Return (x, y) of the center of cell containing provided text 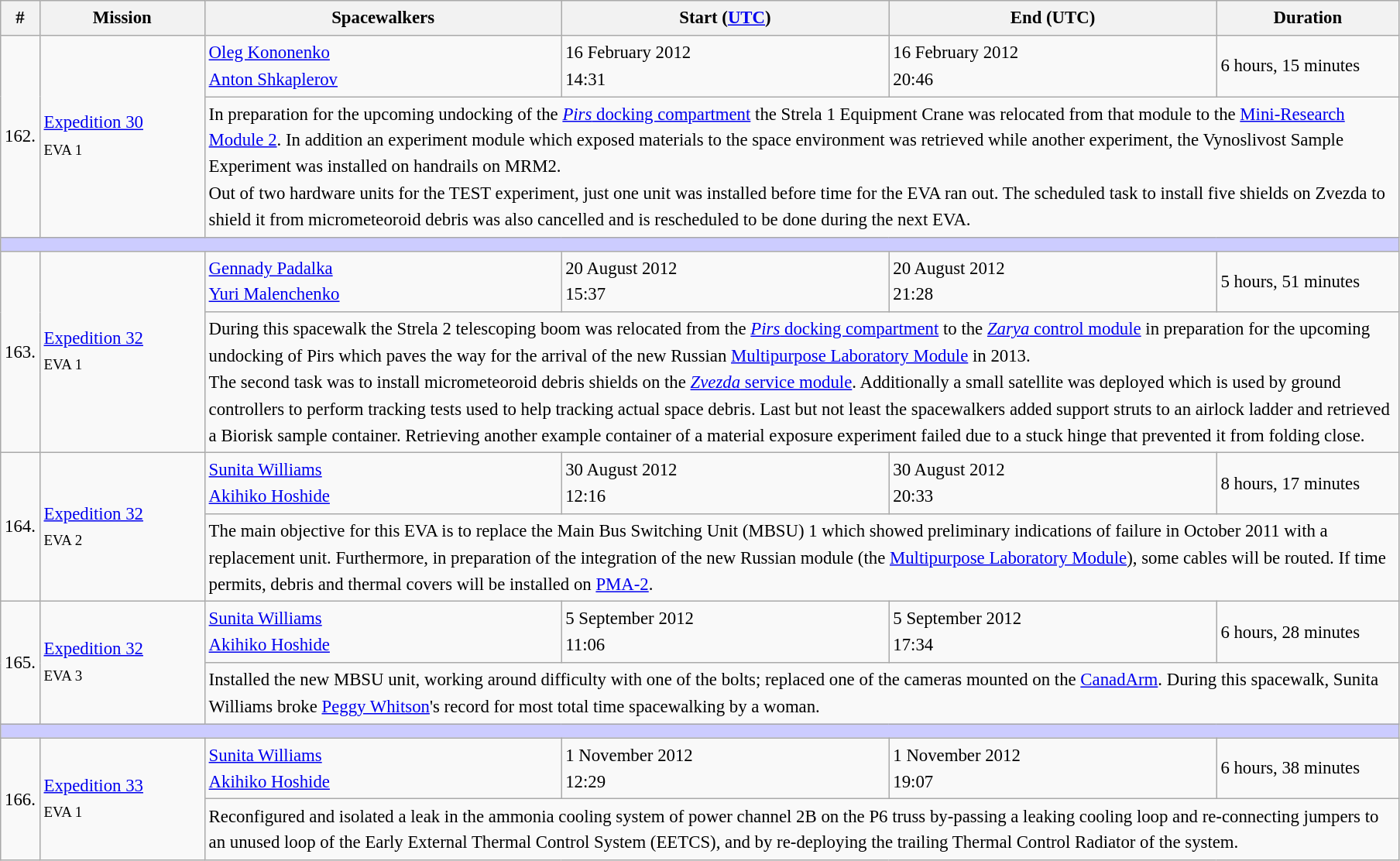
162. (20, 136)
20 August 201221:28 (1053, 282)
Mission (122, 19)
16 February 201220:46 (1053, 67)
164. (20, 527)
163. (20, 352)
30 August 201220:33 (1053, 483)
1 November 201212:29 (725, 768)
6 hours, 38 minutes (1308, 768)
6 hours, 28 minutes (1308, 632)
Duration (1308, 19)
Spacewalkers (383, 19)
Oleg Kononenko Anton Shkaplerov (383, 67)
Start (UTC) (725, 19)
End (UTC) (1053, 19)
5 September 201211:06 (725, 632)
Expedition 32EVA 1 (122, 352)
20 August 201215:37 (725, 282)
Gennady Padalka Yuri Malenchenko (383, 282)
Expedition 30EVA 1 (122, 136)
165. (20, 663)
# (20, 19)
Expedition 32EVA 2 (122, 527)
1 November 201219:07 (1053, 768)
30 August 201212:16 (725, 483)
Expedition 33EVA 1 (122, 799)
166. (20, 799)
5 September 201217:34 (1053, 632)
Expedition 32EVA 3 (122, 663)
8 hours, 17 minutes (1308, 483)
6 hours, 15 minutes (1308, 67)
16 February 201214:31 (725, 67)
5 hours, 51 minutes (1308, 282)
